Scan for the cell matching the given text and deliver its [x, y] coordinate at center. 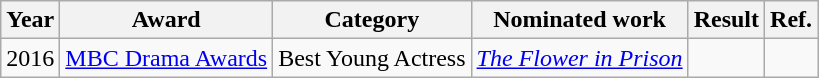
2016 [30, 58]
Award [166, 20]
MBC Drama Awards [166, 58]
Year [30, 20]
Nominated work [580, 20]
Best Young Actress [372, 58]
Category [372, 20]
Result [726, 20]
The Flower in Prison [580, 58]
Ref. [792, 20]
